Return the (x, y) coordinate for the center point of the cell that contains the specified text.  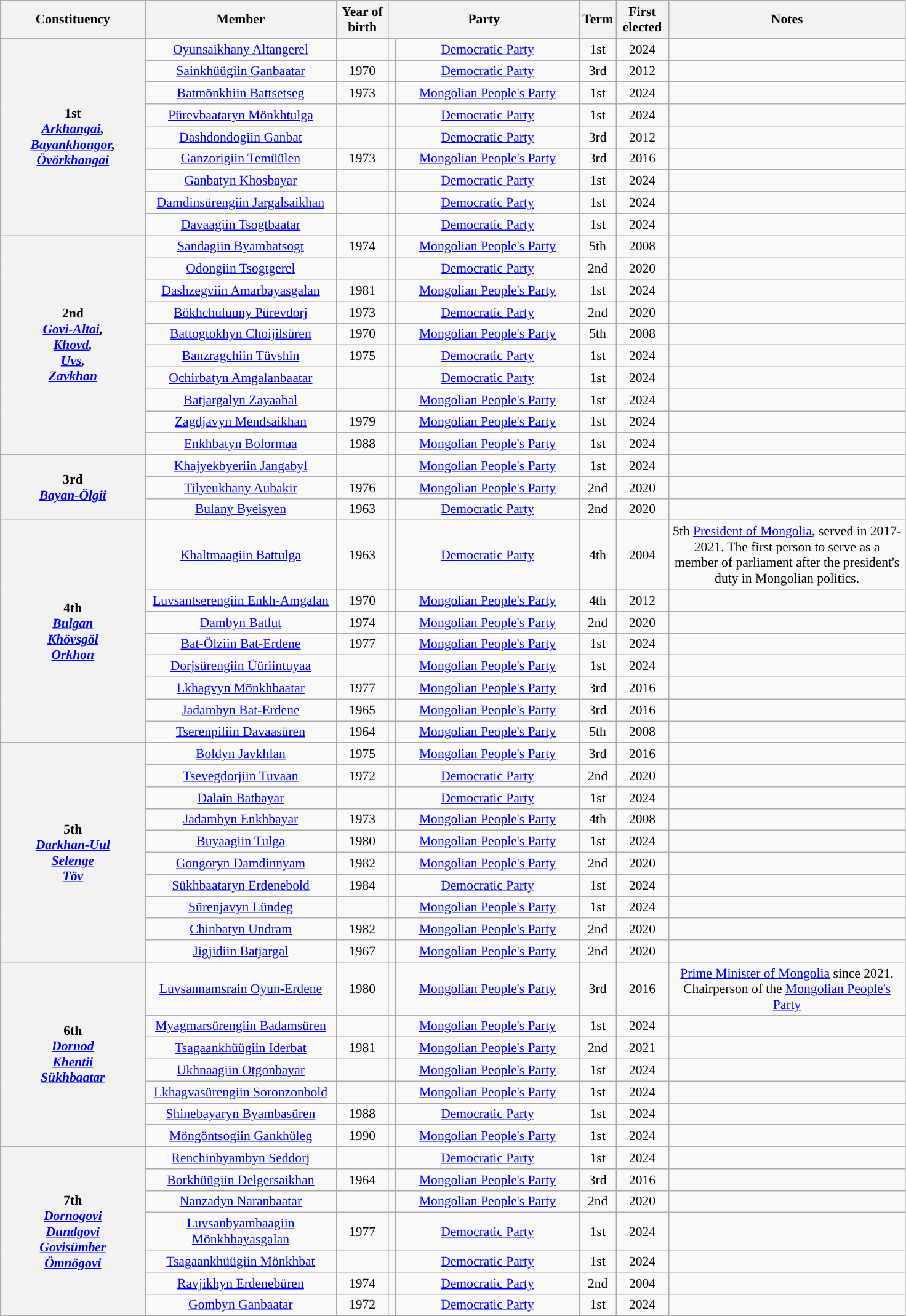
1979 (362, 422)
Sandagiin Byambatsogt (241, 247)
Buyaagiin Tulga (241, 842)
Bat-Ölziin Bat-Erdene (241, 644)
Tsagaankhüügiin Iderbat (241, 1048)
Jigjidiin Batjargal (241, 951)
Luvsannamsrain Oyun-Erdene (241, 989)
1984 (362, 885)
Luvsantserengiin Enkh-Amgalan (241, 600)
Dalain Batbayar (241, 798)
1976 (362, 488)
Myagmarsürengiin Badamsüren (241, 1026)
Tsagaankhüügiin Mönkhbat (241, 1261)
Nanzadyn Naranbaatar (241, 1202)
Khajyekbyeriin Jangabyl (241, 466)
Jadambyn Bat-Erdene (241, 710)
Party (484, 20)
Batjargalyn Zayaabal (241, 400)
Sükhbaataryn Erdenebold (241, 885)
Bulany Byeisyen (241, 509)
Year of birth (362, 20)
Shinebayaryn Byambasüren (241, 1114)
Lkhagvyn Mönkhbaatar (241, 688)
Notes (787, 20)
Ukhnaagiin Otgonbayar (241, 1071)
Luvsanbyambaagiin Mönkhbayasgalan (241, 1232)
Batmönkhiin Battsetseg (241, 94)
Ochirbatyn Amgalanbaatar (241, 378)
Dashdondogiin Ganbat (241, 137)
Sürenjavyn Lündeg (241, 907)
Dashzegviin Amarbayasgalan (241, 290)
Bökhchuluuny Pürevdorj (241, 313)
Möngöntsogiin Gankhüleg (241, 1136)
Chinbatyn Undram (241, 930)
Zagdjavyn Mendsaikhan (241, 422)
Tilyeukhany Aubakir (241, 488)
Battogtokhyn Choijilsüren (241, 334)
Jadambyn Enkhbayar (241, 820)
Boldyn Javkhlan (241, 754)
4thBulganKhövsgölOrkhon (73, 632)
Oyunsaikhany Altangerel (241, 49)
Tsevegdorjiin Tuvaan (241, 776)
Gongoryn Damdinnyam (241, 864)
Odongiin Tsogtgerel (241, 269)
First elected (643, 20)
Borkhüügiin Delgersaikhan (241, 1180)
Gombyn Ganbaatar (241, 1305)
Enkhbatyn Bolormaa (241, 444)
1990 (362, 1136)
Khaltmaagiin Battulga (241, 555)
5thDarkhan-UulSelengeTöv (73, 853)
2ndGovi-Altai,Khovd,Uvs,Zavkhan (73, 345)
Dorjsürengiin Üüriintuyaa (241, 666)
Term (598, 20)
Renchinbyambyn Seddorj (241, 1158)
Banzragchiin Tüvshin (241, 356)
1stArkhangai,Bayankhongor,Övörkhangai (73, 137)
Ravjikhyn Erdenebüren (241, 1283)
Prime Minister of Mongolia since 2021. Chairperson of the Mongolian People's Party (787, 989)
5th President of Mongolia, served in 2017-2021. The first person to serve as a member of parliament after the president's duty in Mongolian politics. (787, 555)
Damdinsürengiin Jargalsaikhan (241, 203)
2021 (643, 1048)
Dambyn Batlut (241, 623)
1965 (362, 710)
Ganzorigiin Temüülen (241, 159)
Ganbatyn Khosbayar (241, 181)
Tserenpiliin Davaasüren (241, 732)
3rdBayan-Ölgii (73, 487)
Davaagiin Tsogtbaatar (241, 225)
1967 (362, 951)
Constituency (73, 20)
Pürevbaataryn Mönkhtulga (241, 115)
Sainkhüügiin Ganbaatar (241, 71)
Member (241, 20)
6thDornodKhentiiSükhbaatar (73, 1055)
Lkhagvasürengiin Soronzonbold (241, 1092)
7thDornogoviDundgoviGovisümberÖmnögovi (73, 1232)
